Output the [X, Y] coordinate of the center of the cell containing the given text.  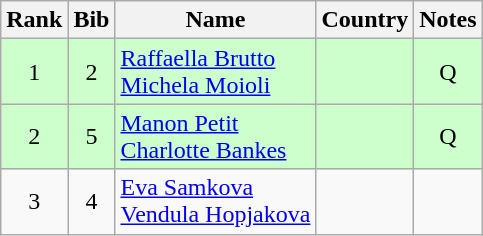
Raffaella BruttoMichela Moioli [216, 72]
Eva SamkovaVendula Hopjakova [216, 202]
Country [365, 20]
Rank [34, 20]
Manon PetitCharlotte Bankes [216, 136]
Notes [448, 20]
5 [92, 136]
Bib [92, 20]
1 [34, 72]
4 [92, 202]
Name [216, 20]
3 [34, 202]
